Locate the cell with the specified text and output its [X, Y] center coordinate. 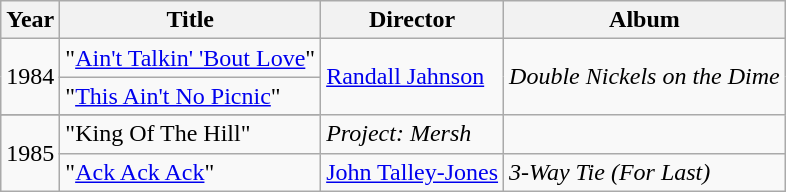
Randall Jahnson [412, 77]
Double Nickels on the Dime [645, 77]
Album [645, 20]
"Ain't Talkin' 'Bout Love" [190, 58]
"Ack Ack Ack" [190, 172]
Director [412, 20]
Year [30, 20]
Title [190, 20]
1984 [30, 77]
3-Way Tie (For Last) [645, 172]
"This Ain't No Picnic" [190, 96]
"King Of The Hill" [190, 134]
John Talley-Jones [412, 172]
1985 [30, 153]
Project: Mersh [412, 134]
